Pinpoint the cell where the given text exists, returning its (X, Y) midpoint coordinate. 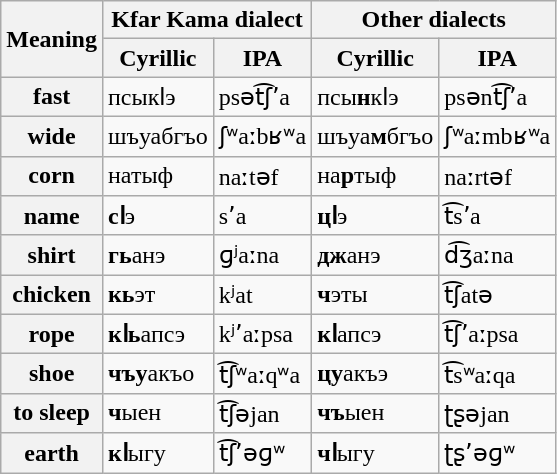
name (52, 216)
чӏыгу (376, 453)
кьэт (158, 295)
чэты (376, 295)
шъуамбгъо (376, 136)
naːrtəf (498, 176)
shoe (52, 374)
гьанэ (158, 255)
t͡ʃʼaːpsa (498, 334)
t͡ʃʷaːqʷa (262, 374)
джанэ (376, 255)
t͡sʼa (498, 216)
чыен (158, 413)
чъуакъо (158, 374)
t͡ʃatə (498, 295)
ɡʲaːna (262, 255)
d͡ʒaːna (498, 255)
Kfar Kama dialect (206, 20)
ʈʂʼəɡʷ (498, 453)
Meaning (52, 39)
fast (52, 97)
t͡ʃʼəɡʷ (262, 453)
кӏыгу (158, 453)
naːtəf (262, 176)
kʲat (262, 295)
sʼa (262, 216)
кӏапсэ (376, 334)
ʃʷaːbʁʷa (262, 136)
псынкӏэ (376, 97)
to sleep (52, 413)
сӏэ (158, 216)
t͡sʷaːqa (498, 374)
кӏьапсэ (158, 334)
нартыф (376, 176)
psənt͡ʃʼa (498, 97)
rope (52, 334)
ʃʷaːmbʁʷa (498, 136)
psət͡ʃʼa (262, 97)
Other dialects (434, 20)
шъуабгъо (158, 136)
цӏэ (376, 216)
wide (52, 136)
shirt (52, 255)
чъыен (376, 413)
псыкӏэ (158, 97)
corn (52, 176)
ʈʂəjan (498, 413)
kʲʼaːpsa (262, 334)
chicken (52, 295)
t͡ʃəjan (262, 413)
натыф (158, 176)
earth (52, 453)
цуакъэ (376, 374)
